Capture the cell that displays the provided text and extract its [X, Y] central coordinate. 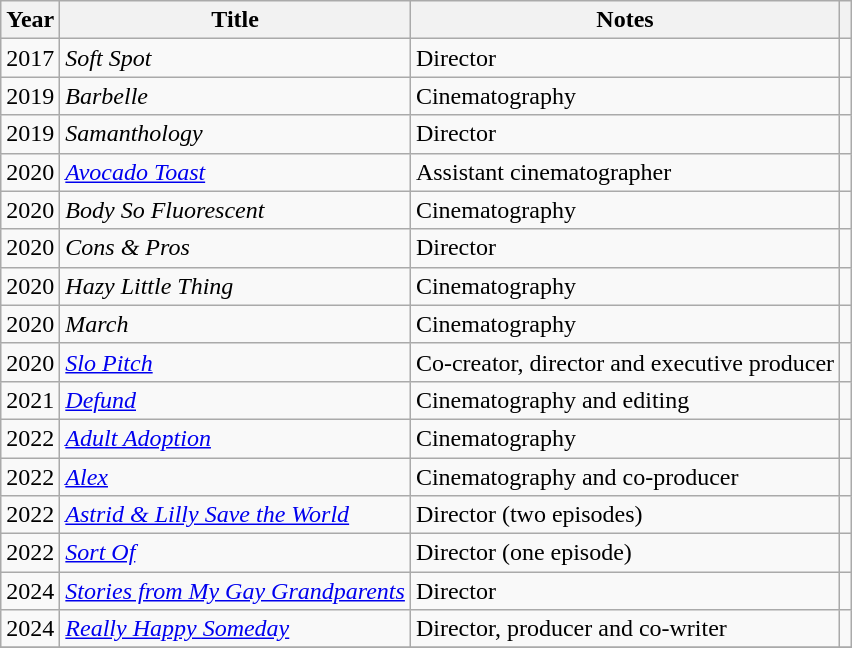
Title [236, 20]
Alex [236, 477]
Samanthology [236, 134]
Stories from My Gay Grandparents [236, 591]
Defund [236, 400]
Director (one episode) [624, 553]
Director, producer and co-writer [624, 629]
Hazy Little Thing [236, 286]
Barbelle [236, 96]
Notes [624, 20]
Astrid & Lilly Save the World [236, 515]
2021 [30, 400]
Really Happy Someday [236, 629]
Assistant cinematographer [624, 172]
Slo Pitch [236, 362]
Cinematography and editing [624, 400]
Cinematography and co-producer [624, 477]
Year [30, 20]
2017 [30, 58]
Co-creator, director and executive producer [624, 362]
Sort Of [236, 553]
Avocado Toast [236, 172]
Body So Fluorescent [236, 210]
Director (two episodes) [624, 515]
March [236, 324]
Cons & Pros [236, 248]
Adult Adoption [236, 438]
Soft Spot [236, 58]
